Scan for the cell matching the given text and deliver its [X, Y] coordinate at center. 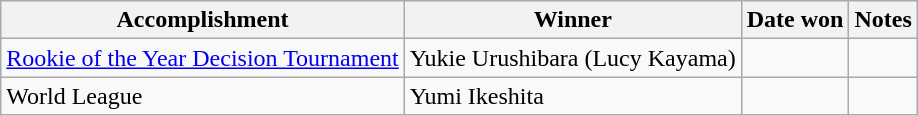
Yukie Urushibara (Lucy Kayama) [572, 58]
Date won [795, 20]
Winner [572, 20]
Yumi Ikeshita [572, 96]
World League [203, 96]
Rookie of the Year Decision Tournament [203, 58]
Accomplishment [203, 20]
Notes [883, 20]
